Provide the [x, y] coordinate of the cell's center where the given text is located.  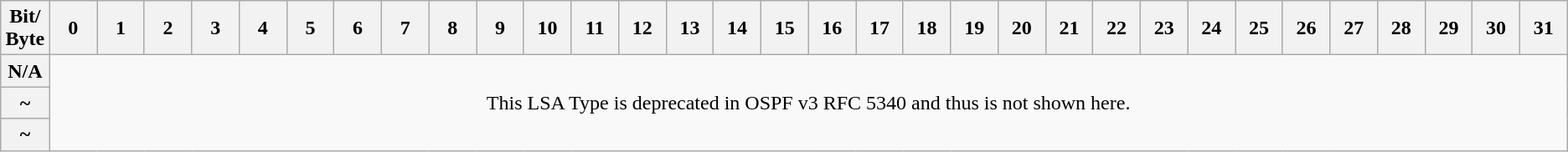
24 [1211, 28]
29 [1449, 28]
21 [1069, 28]
19 [975, 28]
4 [263, 28]
26 [1307, 28]
6 [358, 28]
Bit/Byte [25, 28]
2 [168, 28]
27 [1354, 28]
11 [595, 28]
This LSA Type is deprecated in OSPF v3 RFC 5340 and thus is not shown here. [808, 103]
7 [405, 28]
20 [1022, 28]
12 [642, 28]
N/A [25, 71]
25 [1260, 28]
8 [452, 28]
14 [737, 28]
0 [74, 28]
1 [121, 28]
16 [833, 28]
10 [548, 28]
28 [1400, 28]
5 [310, 28]
9 [501, 28]
15 [784, 28]
31 [1543, 28]
3 [216, 28]
23 [1164, 28]
22 [1117, 28]
17 [879, 28]
18 [926, 28]
30 [1496, 28]
13 [690, 28]
